Provide the (x, y) coordinate of the cell's center where the given text is located.  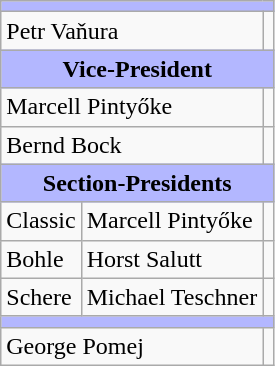
Vice-President (138, 69)
Classic (41, 221)
Section-Presidents (138, 183)
Schere (41, 297)
Bohle (41, 259)
Horst Salutt (172, 259)
Petr Vaňura (132, 31)
George Pomej (132, 346)
Bernd Bock (132, 145)
Michael Teschner (172, 297)
